Find where the given text appears and provide that cell's center as [X, Y] coordinate. 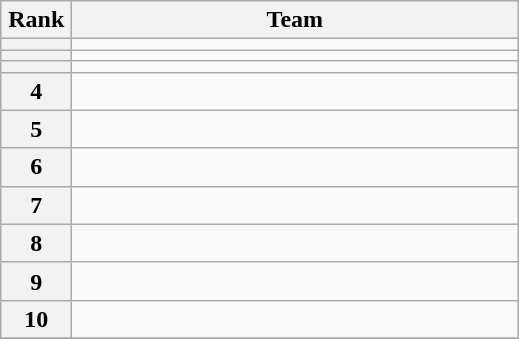
6 [36, 167]
9 [36, 281]
4 [36, 91]
5 [36, 129]
10 [36, 319]
8 [36, 243]
Rank [36, 20]
Team [295, 20]
7 [36, 205]
